Determine the (X, Y) coordinate at the center of the cell enclosing the given text.  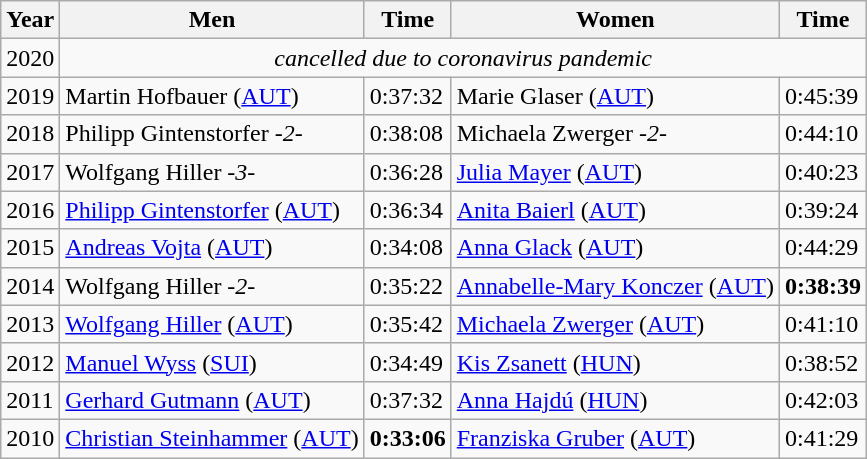
cancelled due to coronavirus pandemic (464, 58)
0:36:28 (408, 172)
Kis Zsanett (HUN) (615, 362)
0:35:42 (408, 324)
0:39:24 (822, 210)
2015 (30, 248)
Julia Mayer (AUT) (615, 172)
2013 (30, 324)
0:38:08 (408, 134)
0:38:39 (822, 286)
Anita Baierl (AUT) (615, 210)
Michaela Zwerger (AUT) (615, 324)
0:33:06 (408, 438)
Anna Hajdú (HUN) (615, 400)
0:41:10 (822, 324)
Women (615, 20)
Franziska Gruber (AUT) (615, 438)
0:34:49 (408, 362)
Philipp Gintenstorfer (AUT) (212, 210)
Anna Glack (AUT) (615, 248)
0:41:29 (822, 438)
Christian Steinhammer (AUT) (212, 438)
Wolfgang Hiller -3- (212, 172)
Wolfgang Hiller (AUT) (212, 324)
Gerhard Gutmann (AUT) (212, 400)
0:35:22 (408, 286)
Wolfgang Hiller -2- (212, 286)
2011 (30, 400)
Michaela Zwerger -2- (615, 134)
Martin Hofbauer (AUT) (212, 96)
2016 (30, 210)
0:44:10 (822, 134)
0:44:29 (822, 248)
2018 (30, 134)
0:34:08 (408, 248)
Year (30, 20)
2012 (30, 362)
Annabelle-Mary Konczer (AUT) (615, 286)
2010 (30, 438)
2019 (30, 96)
Marie Glaser (AUT) (615, 96)
0:40:23 (822, 172)
Manuel Wyss (SUI) (212, 362)
Andreas Vojta (AUT) (212, 248)
Philipp Gintenstorfer -2- (212, 134)
0:38:52 (822, 362)
2020 (30, 58)
Men (212, 20)
0:36:34 (408, 210)
0:45:39 (822, 96)
2014 (30, 286)
0:42:03 (822, 400)
2017 (30, 172)
